Pinpoint the cell where the given text exists, returning its [X, Y] midpoint coordinate. 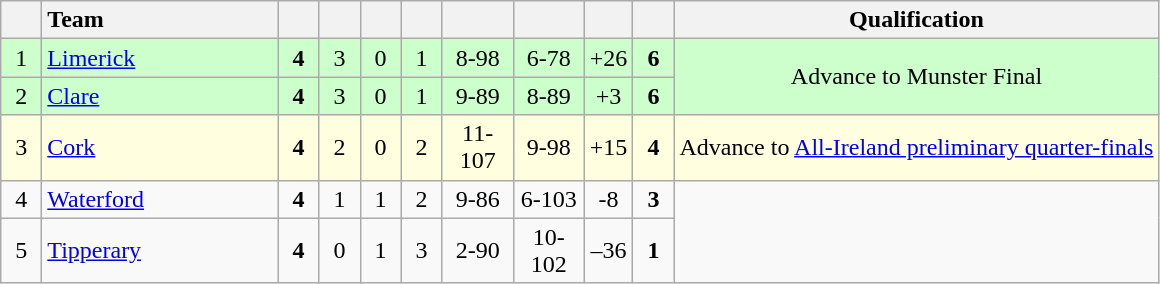
9-86 [478, 199]
9-89 [478, 96]
+26 [608, 58]
9-98 [548, 148]
Cork [160, 148]
2-90 [478, 250]
Qualification [916, 20]
Clare [160, 96]
Advance to Munster Final [916, 77]
+3 [608, 96]
-8 [608, 199]
+15 [608, 148]
5 [22, 250]
Tipperary [160, 250]
Waterford [160, 199]
10-102 [548, 250]
–36 [608, 250]
6-78 [548, 58]
11-107 [478, 148]
Team [160, 20]
Advance to All-Ireland preliminary quarter-finals [916, 148]
8-89 [548, 96]
6-103 [548, 199]
Limerick [160, 58]
8-98 [478, 58]
